Detect which cell encompasses the target text, then output its [x, y] center coordinate. 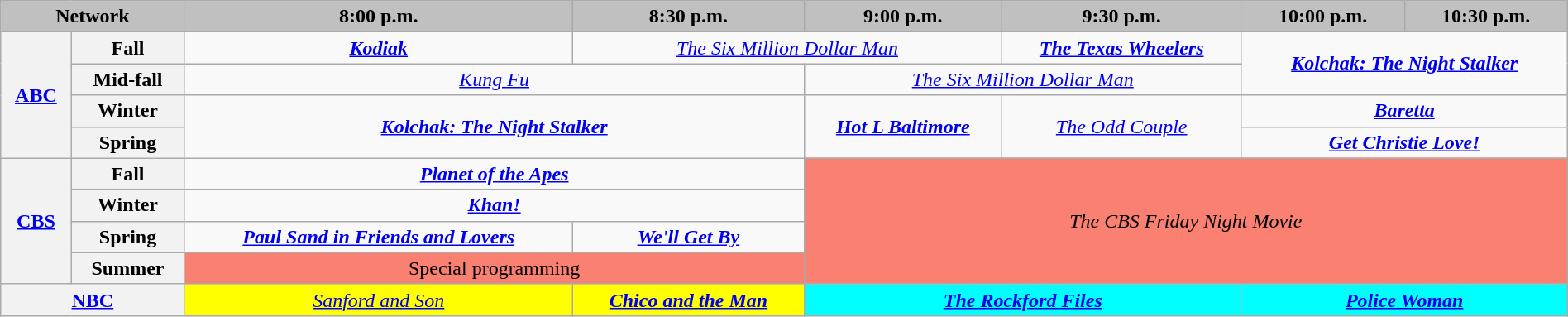
10:30 p.m. [1485, 17]
The CBS Friday Night Movie [1186, 221]
CBS [36, 221]
Baretta [1404, 111]
ABC [36, 95]
NBC [93, 300]
The Texas Wheelers [1121, 48]
8:00 p.m. [379, 17]
The Odd Couple [1121, 127]
Paul Sand in Friends and Lovers [379, 237]
Mid-fall [127, 79]
Planet of the Apes [495, 174]
Hot L Baltimore [903, 127]
Summer [127, 268]
10:00 p.m. [1323, 17]
8:30 p.m. [689, 17]
Kung Fu [495, 79]
The Rockford Files [1022, 300]
Chico and the Man [689, 300]
Kodiak [379, 48]
Sanford and Son [379, 300]
Khan! [495, 205]
Police Woman [1404, 300]
Special programming [495, 268]
9:00 p.m. [903, 17]
Network [93, 17]
Get Christie Love! [1404, 142]
9:30 p.m. [1121, 17]
We'll Get By [689, 237]
